Capture the cell that displays the provided text and extract its (x, y) central coordinate. 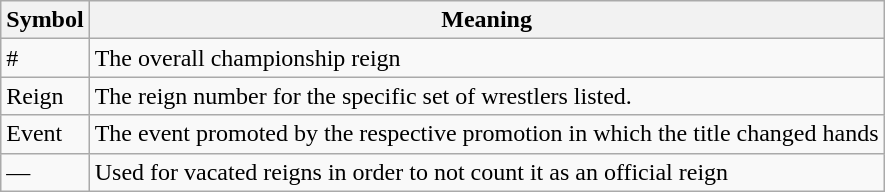
Reign (45, 96)
# (45, 58)
Symbol (45, 20)
Event (45, 134)
The overall championship reign (486, 58)
— (45, 172)
The reign number for the specific set of wrestlers listed. (486, 96)
Used for vacated reigns in order to not count it as an official reign (486, 172)
Meaning (486, 20)
The event promoted by the respective promotion in which the title changed hands (486, 134)
